Determine the [X, Y] coordinate at the center of the cell enclosing the given text.  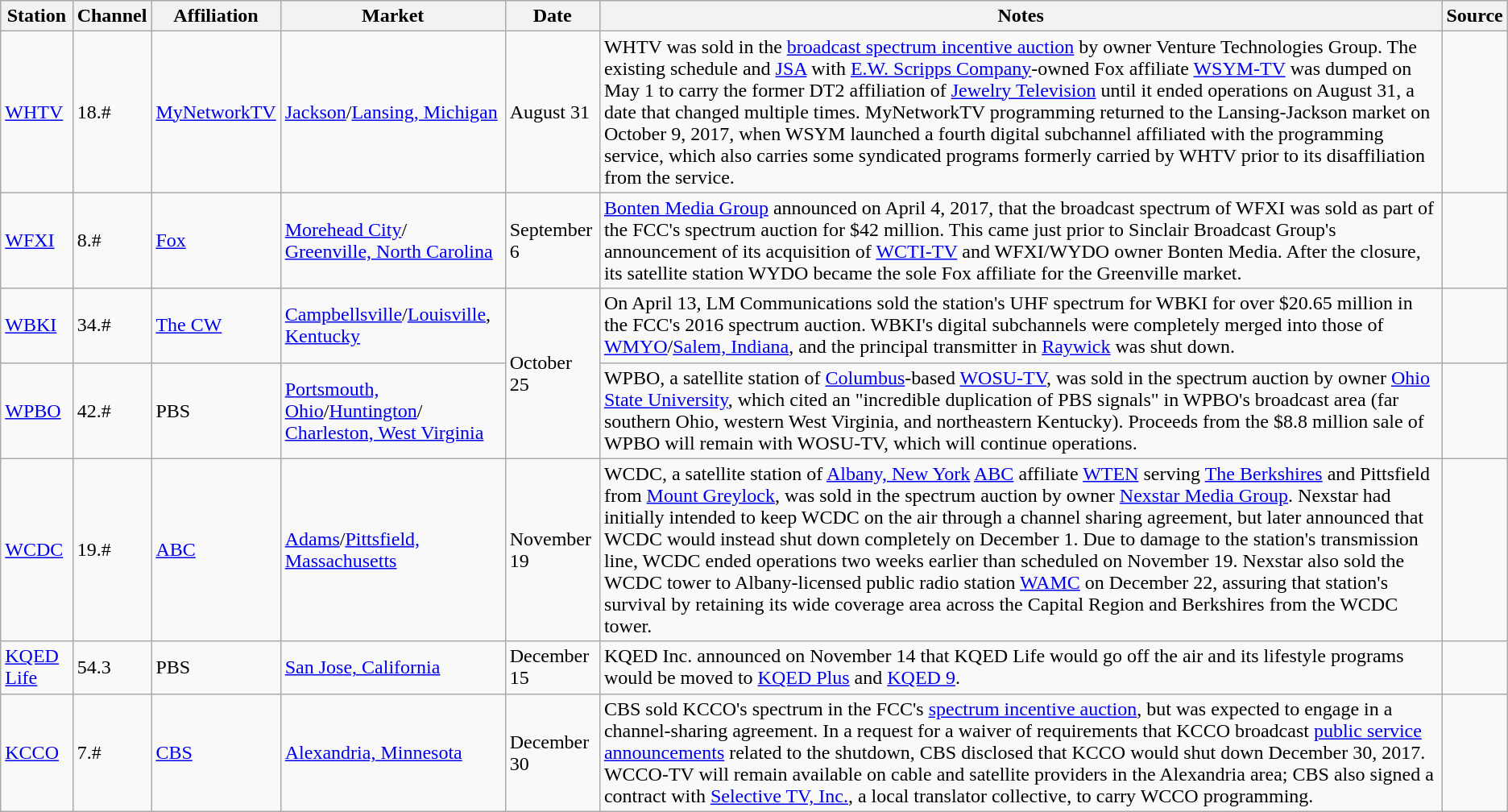
October 25 [553, 374]
December 15 [553, 667]
WHTV [37, 112]
WCDC [37, 549]
KQED Inc. announced on November 14 that KQED Life would go off the air and its lifestyle programs would be moved to KQED Plus and KQED 9. [1021, 667]
KCCO [37, 752]
Market [393, 16]
42.# [112, 411]
September 6 [553, 240]
19.# [112, 549]
CBS [216, 752]
8.# [112, 240]
Affiliation [216, 16]
August 31 [553, 112]
November 19 [553, 549]
Channel [112, 16]
18.# [112, 112]
San Jose, California [393, 667]
Campbellsville/Louisville, Kentucky [393, 325]
ABC [216, 549]
WBKI [37, 325]
Jackson/Lansing, Michigan [393, 112]
Notes [1021, 16]
34.# [112, 325]
Portsmouth, Ohio/Huntington/Charleston, West Virginia [393, 411]
The CW [216, 325]
54.3 [112, 667]
KQED Life [37, 667]
Adams/Pittsfield, Massachusetts [393, 549]
Alexandria, Minnesota [393, 752]
Morehead City/Greenville, North Carolina [393, 240]
WFXI [37, 240]
MyNetworkTV [216, 112]
Date [553, 16]
Fox [216, 240]
Station [37, 16]
WPBO [37, 411]
Source [1474, 16]
December 30 [553, 752]
7.# [112, 752]
